Provide the (x, y) coordinate of the cell's center where the given text is located.  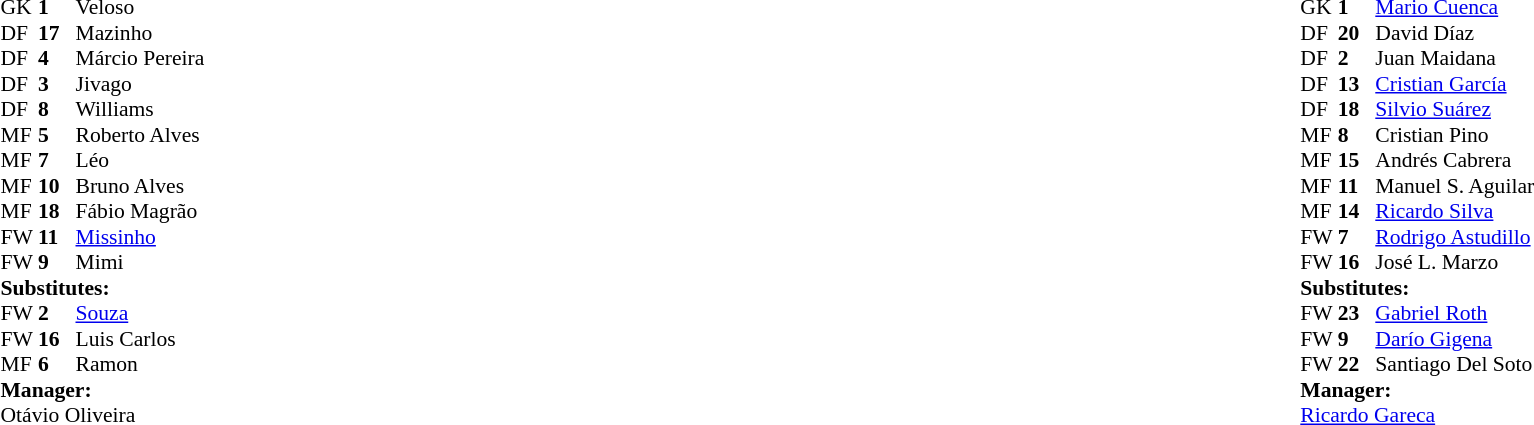
Mazinho (140, 33)
14 (1357, 211)
Souza (140, 313)
Jivago (140, 84)
4 (57, 59)
5 (57, 135)
Roberto Alves (140, 135)
3 (57, 84)
Mimi (140, 263)
10 (57, 186)
22 (1357, 365)
Ricardo Silva (1454, 211)
Manuel S. Aguilar (1454, 186)
Juan Maidana (1454, 59)
17 (57, 33)
Bruno Alves (140, 186)
José L. Marzo (1454, 263)
Márcio Pereira (140, 59)
23 (1357, 313)
Ramon (140, 365)
Andrés Cabrera (1454, 161)
Missinho (140, 237)
Fábio Magrão (140, 211)
15 (1357, 161)
Cristian García (1454, 84)
13 (1357, 84)
Gabriel Roth (1454, 313)
Silvio Suárez (1454, 109)
Cristian Pino (1454, 135)
Luis Carlos (140, 339)
Williams (140, 109)
Rodrigo Astudillo (1454, 237)
6 (57, 365)
Santiago Del Soto (1454, 365)
Darío Gigena (1454, 339)
David Díaz (1454, 33)
20 (1357, 33)
Léo (140, 161)
